Find where the given text appears and provide that cell's center as (x, y) coordinate. 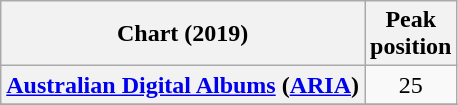
Peakposition (411, 34)
25 (411, 85)
Australian Digital Albums (ARIA) (183, 85)
Chart (2019) (183, 34)
